Locate the cell with the specified text and output its [x, y] center coordinate. 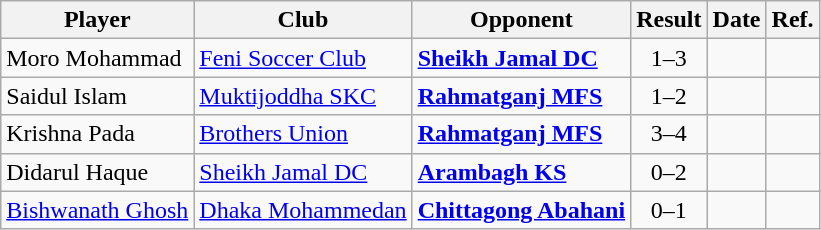
Arambagh KS [521, 172]
Brothers Union [303, 134]
Dhaka Mohammedan [303, 210]
Result [669, 20]
Krishna Pada [98, 134]
Didarul Haque [98, 172]
Ref. [792, 20]
Feni Soccer Club [303, 58]
Opponent [521, 20]
1–3 [669, 58]
Chittagong Abahani [521, 210]
Player [98, 20]
3–4 [669, 134]
1–2 [669, 96]
0–1 [669, 210]
Bishwanath Ghosh [98, 210]
Muktijoddha SKC [303, 96]
Club [303, 20]
Date [736, 20]
Moro Mohammad [98, 58]
Saidul Islam [98, 96]
0–2 [669, 172]
